From the cell containing the given text, extract its center point as (x, y) coordinate. 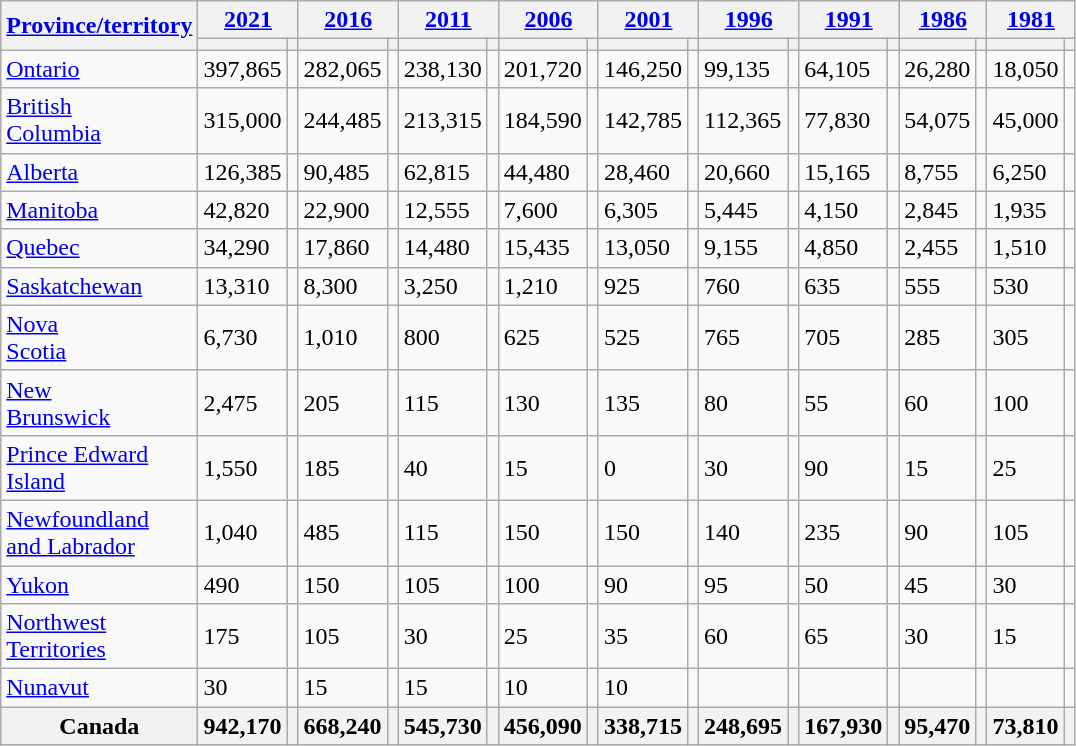
545,730 (442, 726)
Canada (100, 726)
760 (744, 286)
4,150 (844, 210)
0 (642, 468)
244,485 (342, 120)
Ontario (100, 69)
Saskatchewan (100, 286)
942,170 (242, 726)
9,155 (744, 248)
146,250 (642, 69)
6,730 (242, 338)
1,935 (1026, 210)
2,455 (938, 248)
1996 (749, 20)
14,480 (442, 248)
Manitoba (100, 210)
42,820 (242, 210)
456,090 (542, 726)
525 (642, 338)
1986 (943, 20)
13,050 (642, 248)
NovaScotia (100, 338)
40 (442, 468)
8,300 (342, 286)
5,445 (744, 210)
2,475 (242, 402)
Nunavut (100, 688)
64,105 (844, 69)
338,715 (642, 726)
2001 (648, 20)
175 (242, 636)
Province/territory (100, 26)
Prince EdwardIsland (100, 468)
140 (744, 532)
Alberta (100, 172)
2011 (448, 20)
490 (242, 585)
45,000 (1026, 120)
555 (938, 286)
NewBrunswick (100, 402)
925 (642, 286)
112,365 (744, 120)
625 (542, 338)
BritishColumbia (100, 120)
248,695 (744, 726)
45 (938, 585)
44,480 (542, 172)
282,065 (342, 69)
705 (844, 338)
8,755 (938, 172)
80 (744, 402)
765 (744, 338)
167,930 (844, 726)
1991 (849, 20)
65 (844, 636)
205 (342, 402)
12,555 (442, 210)
184,590 (542, 120)
26,280 (938, 69)
285 (938, 338)
54,075 (938, 120)
668,240 (342, 726)
22,900 (342, 210)
135 (642, 402)
1,550 (242, 468)
4,850 (844, 248)
35 (642, 636)
6,305 (642, 210)
1,210 (542, 286)
185 (342, 468)
13,310 (242, 286)
62,815 (442, 172)
Quebec (100, 248)
73,810 (1026, 726)
315,000 (242, 120)
130 (542, 402)
800 (442, 338)
485 (342, 532)
55 (844, 402)
99,135 (744, 69)
201,720 (542, 69)
305 (1026, 338)
213,315 (442, 120)
3,250 (442, 286)
15,165 (844, 172)
18,050 (1026, 69)
95,470 (938, 726)
50 (844, 585)
NorthwestTerritories (100, 636)
95 (744, 585)
28,460 (642, 172)
1,010 (342, 338)
1,040 (242, 532)
238,130 (442, 69)
1,510 (1026, 248)
20,660 (744, 172)
Yukon (100, 585)
2,845 (938, 210)
142,785 (642, 120)
2006 (548, 20)
2021 (248, 20)
2016 (348, 20)
530 (1026, 286)
635 (844, 286)
17,860 (342, 248)
6,250 (1026, 172)
15,435 (542, 248)
7,600 (542, 210)
235 (844, 532)
34,290 (242, 248)
397,865 (242, 69)
90,485 (342, 172)
126,385 (242, 172)
77,830 (844, 120)
1981 (1031, 20)
Newfoundlandand Labrador (100, 532)
